Search for the cell housing the specified text and yield its (X, Y) center coordinate. 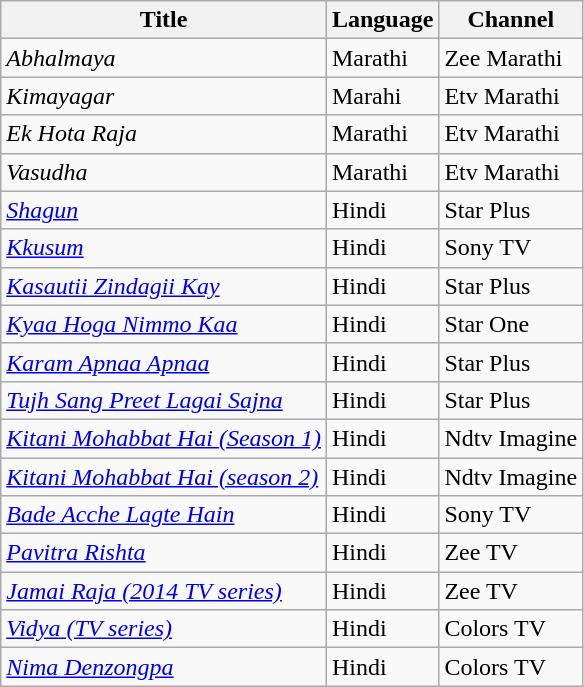
Abhalmaya (164, 58)
Kasautii Zindagii Kay (164, 286)
Zee Marathi (511, 58)
Tujh Sang Preet Lagai Sajna (164, 400)
Kkusum (164, 248)
Kyaa Hoga Nimmo Kaa (164, 324)
Shagun (164, 210)
Language (382, 20)
Star One (511, 324)
Kitani Mohabbat Hai (Season 1) (164, 438)
Vidya (TV series) (164, 629)
Karam Apnaa Apnaa (164, 362)
Jamai Raja (2014 TV series) (164, 591)
Vasudha (164, 172)
Pavitra Rishta (164, 553)
Kitani Mohabbat Hai (season 2) (164, 477)
Ek Hota Raja (164, 134)
Channel (511, 20)
Marahi (382, 96)
Kimayagar (164, 96)
Title (164, 20)
Nima Denzongpa (164, 667)
Bade Acche Lagte Hain (164, 515)
